Identify which cell holds the provided text, then report its (X, Y) central coordinate. 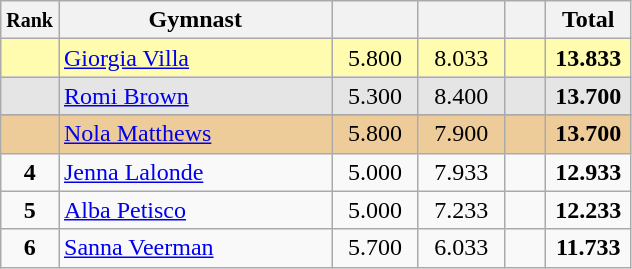
13.833 (588, 58)
5.300 (375, 96)
8.400 (461, 96)
6.033 (461, 248)
6 (30, 248)
Giorgia Villa (195, 58)
Total (588, 20)
11.733 (588, 248)
4 (30, 172)
Jenna Lalonde (195, 172)
5.700 (375, 248)
7.233 (461, 210)
Nola Matthews (195, 134)
Alba Petisco (195, 210)
Gymnast (195, 20)
8.033 (461, 58)
7.900 (461, 134)
12.933 (588, 172)
Sanna Veerman (195, 248)
Romi Brown (195, 96)
12.233 (588, 210)
5 (30, 210)
Rank (30, 20)
7.933 (461, 172)
